Find where the given text appears and provide that cell's center as [X, Y] coordinate. 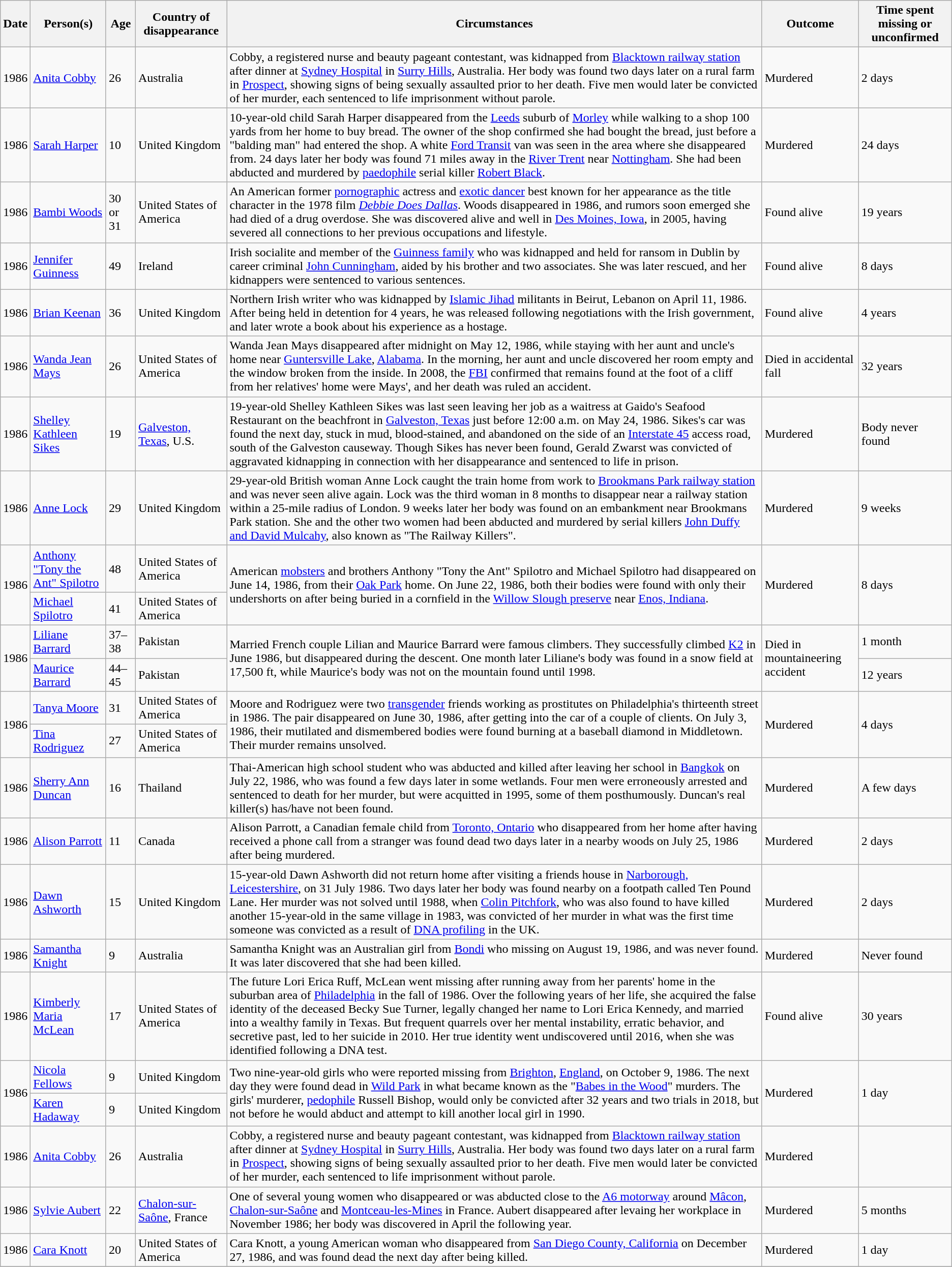
Age [121, 24]
Date [15, 24]
Person(s) [68, 24]
Anthony "Tony the Ant" Spilotro [68, 568]
A few days [905, 788]
Never found [905, 956]
19 years [905, 213]
36 [121, 313]
Body never found [905, 434]
22 [121, 1210]
Thailand [181, 788]
Sherry Ann Duncan [68, 788]
17 [121, 1016]
Cara Knott [68, 1250]
Alison Parrott [68, 841]
19 [121, 434]
Died in accidental fall [810, 366]
44–45 [121, 674]
Jennifer Guinness [68, 266]
1 month [905, 642]
24 days [905, 145]
37–38 [121, 642]
30 or 31 [121, 213]
49 [121, 266]
Anne Lock [68, 508]
16 [121, 788]
Brian Keenan [68, 313]
Galveston, Texas, U.S. [181, 434]
Ireland [181, 266]
Outcome [810, 24]
Samantha Knight [68, 956]
20 [121, 1250]
41 [121, 608]
Canada [181, 841]
Tanya Moore [68, 708]
Chalon-sur-Saône, France [181, 1210]
11 [121, 841]
12 years [905, 674]
Nicola Fellows [68, 1077]
4 years [905, 313]
Maurice Barrard [68, 674]
5 months [905, 1210]
Died in mountaineering accident [810, 658]
30 years [905, 1016]
Liliane Barrard [68, 642]
29 [121, 508]
Michael Spilotro [68, 608]
15 [121, 902]
Circumstances [494, 24]
Sylvie Aubert [68, 1210]
Time spent missing or unconfirmed [905, 24]
Country of disappearance [181, 24]
Tina Rodriguez [68, 741]
Shelley Kathleen Sikes [68, 434]
Bambi Woods [68, 213]
Dawn Ashworth [68, 902]
32 years [905, 366]
Sarah Harper [68, 145]
31 [121, 708]
9 weeks [905, 508]
10 [121, 145]
27 [121, 741]
Kimberly Maria McLean [68, 1016]
Karen Hadaway [68, 1109]
4 days [905, 725]
48 [121, 568]
Wanda Jean Mays [68, 366]
